Provide the [x, y] coordinate of the cell's center where the given text is located.  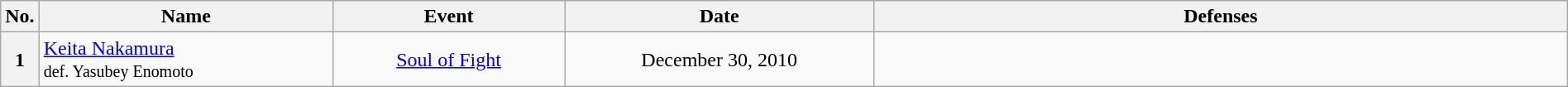
Event [448, 17]
Soul of Fight [448, 60]
1 [20, 60]
December 30, 2010 [719, 60]
Defenses [1221, 17]
Keita Nakamuradef. Yasubey Enomoto [185, 60]
Name [185, 17]
Date [719, 17]
No. [20, 17]
